Search for the cell housing the specified text and yield its (X, Y) center coordinate. 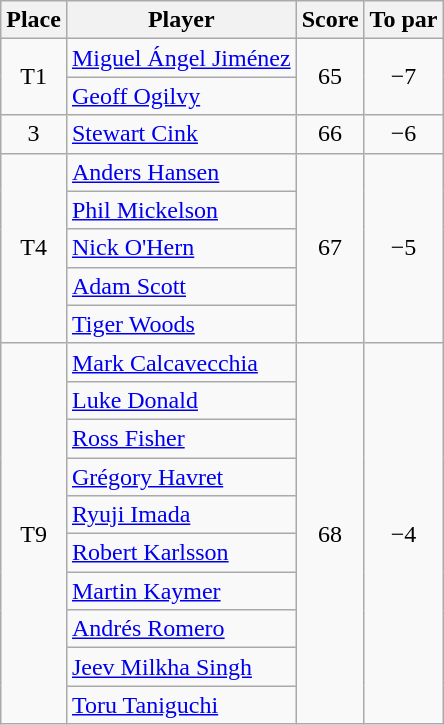
66 (330, 134)
Score (330, 20)
To par (404, 20)
−5 (404, 248)
Grégory Havret (181, 477)
Andrés Romero (181, 629)
Toru Taniguchi (181, 705)
Mark Calcavecchia (181, 362)
Player (181, 20)
3 (34, 134)
67 (330, 248)
Luke Donald (181, 400)
Ryuji Imada (181, 515)
Jeev Milkha Singh (181, 667)
−6 (404, 134)
−7 (404, 77)
−4 (404, 534)
Stewart Cink (181, 134)
Geoff Ogilvy (181, 96)
Martin Kaymer (181, 591)
Miguel Ángel Jiménez (181, 58)
T4 (34, 248)
Tiger Woods (181, 324)
68 (330, 534)
Nick O'Hern (181, 248)
65 (330, 77)
Ross Fisher (181, 438)
T9 (34, 534)
Adam Scott (181, 286)
Anders Hansen (181, 172)
T1 (34, 77)
Phil Mickelson (181, 210)
Robert Karlsson (181, 553)
Place (34, 20)
